Output the (x, y) coordinate of the center of the cell containing the given text.  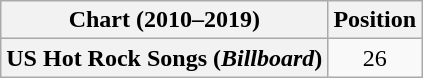
Chart (2010–2019) (164, 20)
Position (375, 20)
US Hot Rock Songs (Billboard) (164, 58)
26 (375, 58)
